For the text-containing cell, return its midpoint in (x, y) coordinate format. 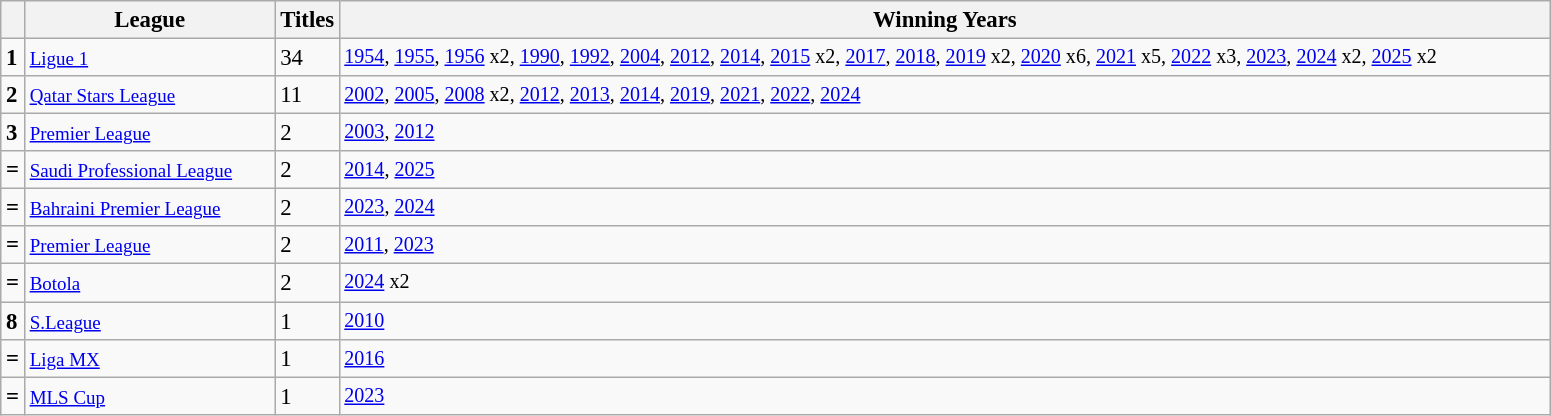
2003, 2012 (946, 133)
1954, 1955, 1956 x2, 1990, 1992, 2004, 2012, 2014, 2015 x2, 2017, 2018, 2019 x2, 2020 x6, 2021 x5, 2022 x3, 2023, 2024 x2, 2025 x2 (946, 58)
3 (13, 133)
Titles (308, 20)
S.League (150, 321)
2023 (946, 396)
Bahraini Premier League (150, 208)
34 (308, 58)
8 (13, 321)
2014, 2025 (946, 170)
MLS Cup (150, 396)
2024 x2 (946, 283)
Liga MX (150, 358)
2010 (946, 321)
Qatar Stars League (150, 95)
League (150, 20)
11 (308, 95)
Winning Years (946, 20)
2011, 2023 (946, 245)
2002, 2005, 2008 x2, 2012, 2013, 2014, 2019, 2021, 2022, 2024 (946, 95)
Botola (150, 283)
2023, 2024 (946, 208)
Saudi Professional League (150, 170)
2016 (946, 358)
Ligue 1 (150, 58)
